Capture the cell that displays the provided text and extract its [X, Y] central coordinate. 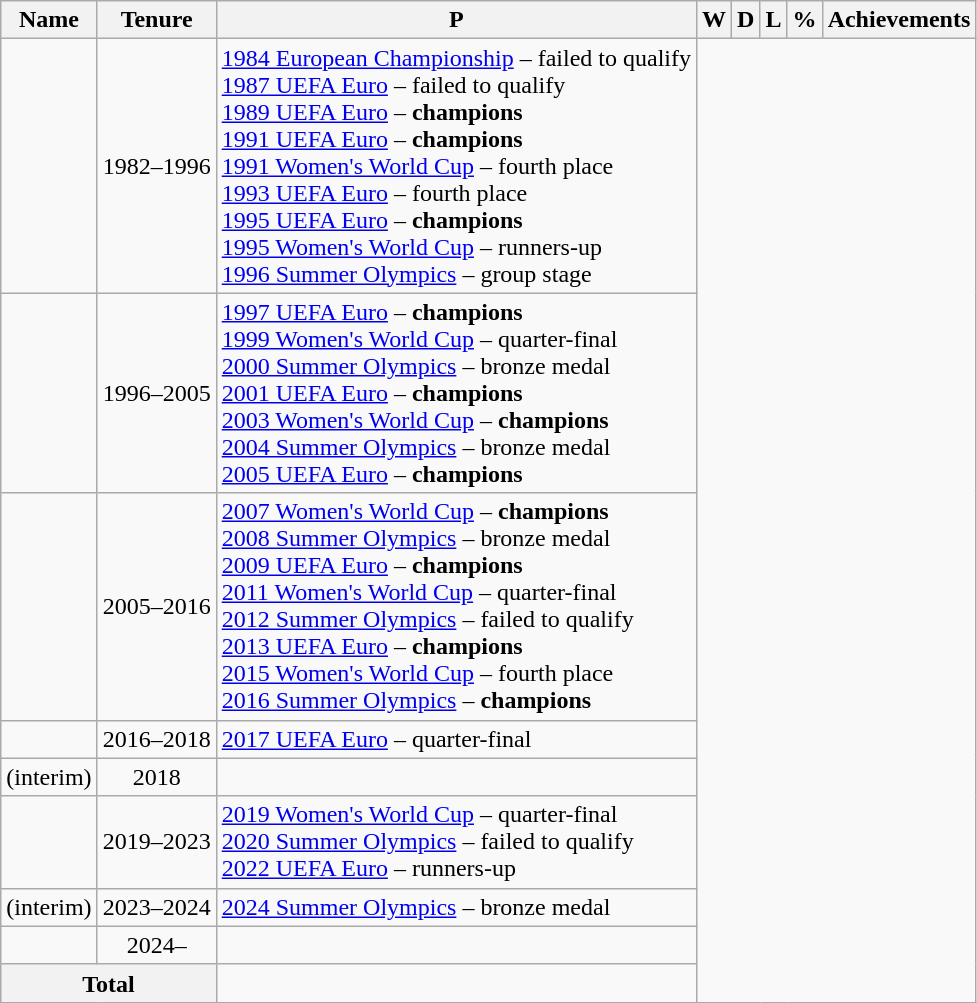
W [714, 20]
2024 Summer Olympics – bronze medal [456, 907]
1996–2005 [156, 393]
2016–2018 [156, 739]
2023–2024 [156, 907]
Total [108, 983]
P [456, 20]
% [804, 20]
2005–2016 [156, 606]
1982–1996 [156, 166]
Achievements [899, 20]
2019–2023 [156, 842]
Name [49, 20]
2024– [156, 945]
2019 Women's World Cup – quarter-final2020 Summer Olympics – failed to qualify2022 UEFA Euro – runners-up [456, 842]
Tenure [156, 20]
2017 UEFA Euro – quarter-final [456, 739]
L [774, 20]
2018 [156, 777]
D [746, 20]
